Find where the given text appears and provide that cell's center as [X, Y] coordinate. 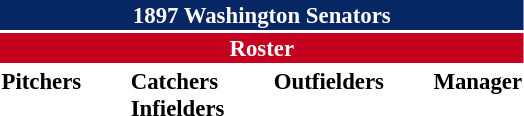
Roster [262, 48]
1897 Washington Senators [262, 15]
